Scan for the cell matching the given text and deliver its (x, y) coordinate at center. 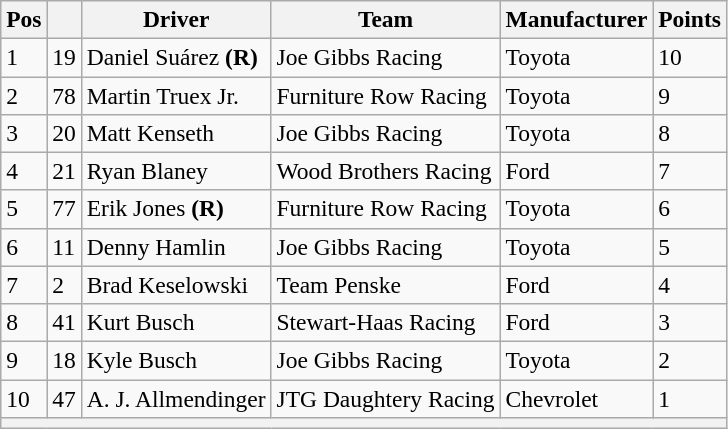
Points (690, 19)
78 (64, 95)
Kyle Busch (176, 360)
Stewart-Haas Racing (386, 322)
Team (386, 19)
Ryan Blaney (176, 171)
Brad Keselowski (176, 285)
Erik Jones (R) (176, 209)
JTG Daughtery Racing (386, 398)
Daniel Suárez (R) (176, 57)
Kurt Busch (176, 322)
47 (64, 398)
18 (64, 360)
Denny Hamlin (176, 247)
Pos (24, 19)
Driver (176, 19)
Martin Truex Jr. (176, 95)
Manufacturer (576, 19)
19 (64, 57)
77 (64, 209)
Wood Brothers Racing (386, 171)
11 (64, 247)
Team Penske (386, 285)
41 (64, 322)
Chevrolet (576, 398)
Matt Kenseth (176, 133)
21 (64, 171)
A. J. Allmendinger (176, 398)
20 (64, 133)
